Detect which cell encompasses the target text, then output its [x, y] center coordinate. 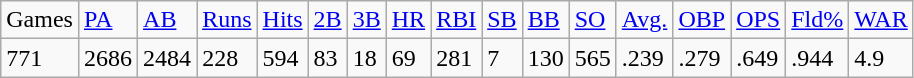
7 [502, 58]
WAR [881, 20]
.279 [702, 58]
OPS [758, 20]
3B [366, 20]
Runs [227, 20]
771 [40, 58]
83 [328, 58]
RBI [456, 20]
281 [456, 58]
2484 [168, 58]
130 [546, 58]
Hits [282, 20]
Avg. [644, 20]
.239 [644, 58]
OBP [702, 20]
Fld% [818, 20]
18 [366, 58]
565 [592, 58]
SB [502, 20]
2686 [108, 58]
228 [227, 58]
PA [108, 20]
2B [328, 20]
HR [408, 20]
69 [408, 58]
.649 [758, 58]
BB [546, 20]
AB [168, 20]
4.9 [881, 58]
SO [592, 20]
594 [282, 58]
Games [40, 20]
.944 [818, 58]
